For the text-containing cell, return its midpoint in (x, y) coordinate format. 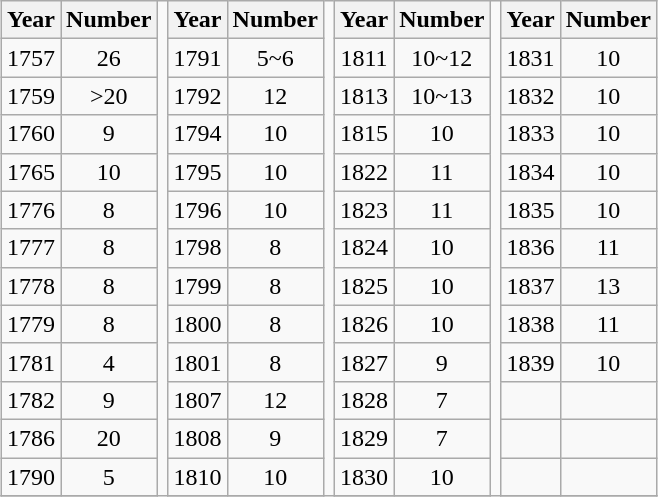
1837 (530, 286)
1829 (364, 438)
1810 (198, 477)
1792 (198, 96)
1835 (530, 210)
1801 (198, 362)
1807 (198, 400)
1813 (364, 96)
1759 (30, 96)
1778 (30, 286)
1799 (198, 286)
1839 (530, 362)
20 (109, 438)
1832 (530, 96)
5 (109, 477)
1836 (530, 248)
1760 (30, 134)
1776 (30, 210)
1777 (30, 248)
26 (109, 58)
1794 (198, 134)
5~6 (275, 58)
1779 (30, 324)
1800 (198, 324)
4 (109, 362)
10~12 (442, 58)
1833 (530, 134)
1831 (530, 58)
>20 (109, 96)
1825 (364, 286)
1822 (364, 172)
1765 (30, 172)
1798 (198, 248)
1781 (30, 362)
1824 (364, 248)
1815 (364, 134)
1830 (364, 477)
1808 (198, 438)
13 (608, 286)
1828 (364, 400)
1838 (530, 324)
1834 (530, 172)
1796 (198, 210)
1826 (364, 324)
1823 (364, 210)
1795 (198, 172)
1782 (30, 400)
1790 (30, 477)
10~13 (442, 96)
1791 (198, 58)
1811 (364, 58)
1827 (364, 362)
1786 (30, 438)
1757 (30, 58)
